Output the [x, y] coordinate of the center of the cell containing the given text.  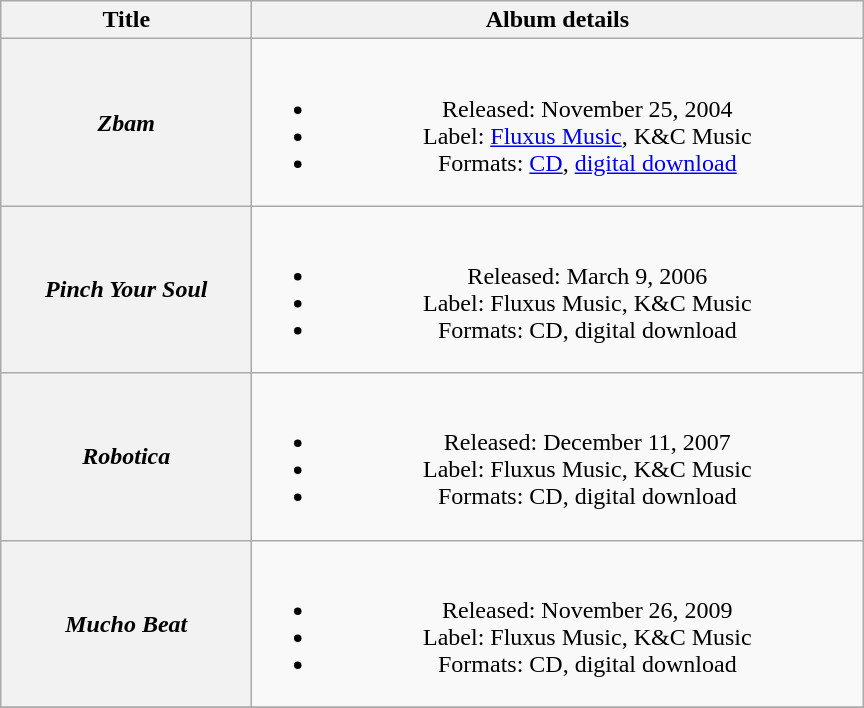
Robotica [126, 456]
Released: November 25, 2004Label: Fluxus Music, K&C MusicFormats: CD, digital download [558, 122]
Mucho Beat [126, 624]
Pinch Your Soul [126, 290]
Title [126, 20]
Released: November 26, 2009Label: Fluxus Music, K&C MusicFormats: CD, digital download [558, 624]
Released: December 11, 2007Label: Fluxus Music, K&C MusicFormats: CD, digital download [558, 456]
Released: March 9, 2006Label: Fluxus Music, K&C MusicFormats: CD, digital download [558, 290]
Zbam [126, 122]
Album details [558, 20]
